Search for the cell housing the specified text and yield its (X, Y) center coordinate. 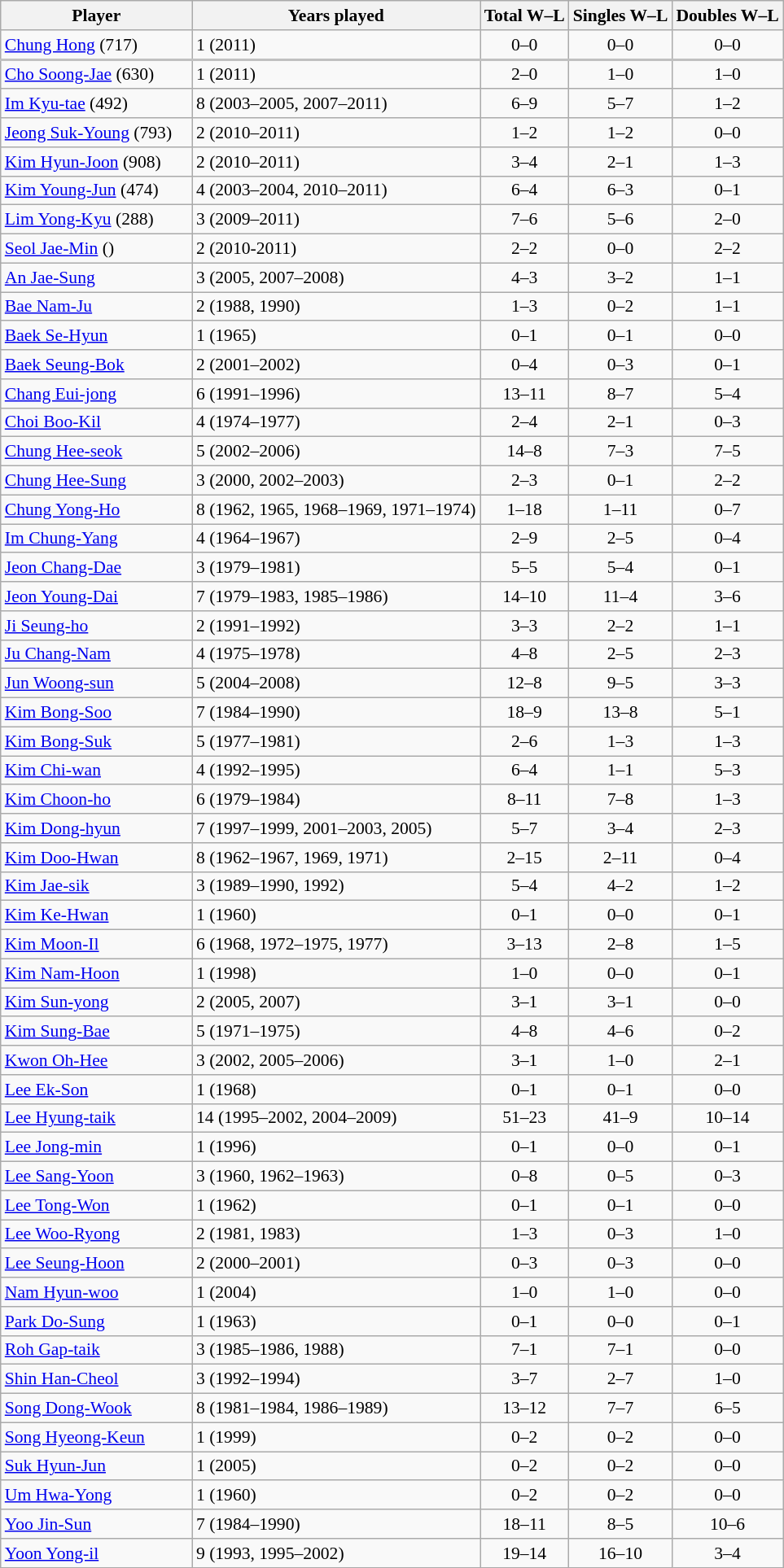
Lee Jong-min (96, 1147)
Jeon Young-Dai (96, 596)
Ju Chang-Nam (96, 654)
1 (1963) (336, 1321)
5–3 (727, 771)
Cho Soong-Jae (630) (96, 74)
3 (2000, 2002–2003) (336, 481)
6 (1968, 1972–1975, 1977) (336, 945)
5 (1977–1981) (336, 741)
Um Hwa-Yong (96, 1496)
3 (2002, 2005–2006) (336, 1060)
Kim Hyun-Joon (908) (96, 162)
6–9 (524, 104)
Kim Young-Jun (474) (96, 190)
5–6 (620, 220)
3–2 (620, 277)
6 (1991–1996) (336, 394)
2–8 (620, 945)
Kim Doo-Hwan (96, 858)
10–6 (727, 1524)
18–11 (524, 1524)
Kim Chi-wan (96, 771)
Jeong Suk-Young (793) (96, 133)
An Jae-Sung (96, 277)
2–4 (524, 422)
0–8 (524, 1177)
Kwon Oh-Hee (96, 1060)
0–7 (727, 509)
41–9 (620, 1118)
2–11 (620, 858)
Kim Bong-Suk (96, 741)
1 (1962) (336, 1205)
6–5 (727, 1409)
Yoon Yong-il (96, 1553)
Player (96, 15)
7 (1997–1999, 2001–2003, 2005) (336, 828)
11–4 (620, 596)
Kim Nam-Hoon (96, 973)
Jun Woong-sun (96, 684)
2–7 (620, 1379)
Kim Jae-sik (96, 886)
13–11 (524, 394)
4 (1974–1977) (336, 422)
8 (1962, 1965, 1968–1969, 1971–1974) (336, 509)
2 (1981, 1983) (336, 1234)
2 (2010-2011) (336, 249)
4 (2003–2004, 2010–2011) (336, 190)
4–3 (524, 277)
Seol Jae-Min () (96, 249)
6 (1979–1984) (336, 800)
5 (2002–2006) (336, 452)
1 (2004) (336, 1292)
Im Kyu-tae (492) (96, 104)
18–9 (524, 713)
4–6 (620, 1032)
4–2 (620, 886)
3 (1979–1981) (336, 568)
Lee Hyung-taik (96, 1118)
51–23 (524, 1118)
1–5 (727, 945)
0–5 (620, 1177)
19–14 (524, 1553)
Kim Bong-Soo (96, 713)
Chung Hee-seok (96, 452)
14–10 (524, 596)
6–3 (620, 190)
5 (1971–1975) (336, 1032)
Chung Hee-Sung (96, 481)
8 (1981–1984, 1986–1989) (336, 1409)
8–11 (524, 800)
5 (2004–2008) (336, 684)
1 (1999) (336, 1437)
Jeon Chang-Dae (96, 568)
Chung Yong-Ho (96, 509)
8 (2003–2005, 2007–2011) (336, 104)
3–6 (727, 596)
Doubles W–L (727, 15)
Nam Hyun-woo (96, 1292)
5–5 (524, 568)
Lee Tong-Won (96, 1205)
2 (1991–1992) (336, 626)
3 (2009–2011) (336, 220)
Song Hyeong-Keun (96, 1437)
Song Dong-Wook (96, 1409)
Baek Seung-Bok (96, 365)
Park Do-Sung (96, 1321)
Kim Dong-hyun (96, 828)
8–7 (620, 394)
Singles W–L (620, 15)
2–15 (524, 858)
Lim Yong-Kyu (288) (96, 220)
Choi Boo-Kil (96, 422)
Kim Sun-yong (96, 1002)
Years played (336, 15)
1 (1996) (336, 1147)
3 (1992–1994) (336, 1379)
Im Chung-Yang (96, 539)
16–10 (620, 1553)
8 (1962–1967, 1969, 1971) (336, 858)
2–6 (524, 741)
1 (2005) (336, 1466)
Suk Hyun-Jun (96, 1466)
4 (1975–1978) (336, 654)
Ji Seung-ho (96, 626)
Baek Se-Hyun (96, 336)
Lee Ek-Son (96, 1090)
4 (1964–1967) (336, 539)
1–11 (620, 509)
1 (1968) (336, 1090)
Kim Sung-Bae (96, 1032)
7–3 (620, 452)
13–8 (620, 713)
Kim Moon-Il (96, 945)
Lee Woo-Ryong (96, 1234)
Yoo Jin-Sun (96, 1524)
Shin Han-Cheol (96, 1379)
Kim Choon-ho (96, 800)
3 (1985–1986, 1988) (336, 1350)
3 (1960, 1962–1963) (336, 1177)
Roh Gap-taik (96, 1350)
13–12 (524, 1409)
2 (1988, 1990) (336, 307)
Bae Nam-Ju (96, 307)
4 (1992–1995) (336, 771)
Kim Ke-Hwan (96, 915)
2 (2001–2002) (336, 365)
14–8 (524, 452)
1 (1965) (336, 336)
7–8 (620, 800)
8–5 (620, 1524)
Chung Hong (717) (96, 45)
2 (2005, 2007) (336, 1002)
Lee Sang-Yoon (96, 1177)
5–1 (727, 713)
Chang Eui-jong (96, 394)
3 (2005, 2007–2008) (336, 277)
10–14 (727, 1118)
7 (1979–1983, 1985–1986) (336, 596)
1–18 (524, 509)
3–7 (524, 1379)
2 (2000–2001) (336, 1264)
3 (1989–1990, 1992) (336, 886)
7–7 (620, 1409)
12–8 (524, 684)
7–6 (524, 220)
1 (1998) (336, 973)
Total W–L (524, 15)
7–5 (727, 452)
9 (1993, 1995–2002) (336, 1553)
Lee Seung-Hoon (96, 1264)
9–5 (620, 684)
14 (1995–2002, 2004–2009) (336, 1118)
3–13 (524, 945)
2–9 (524, 539)
